For the text-containing cell, return its midpoint in [x, y] coordinate format. 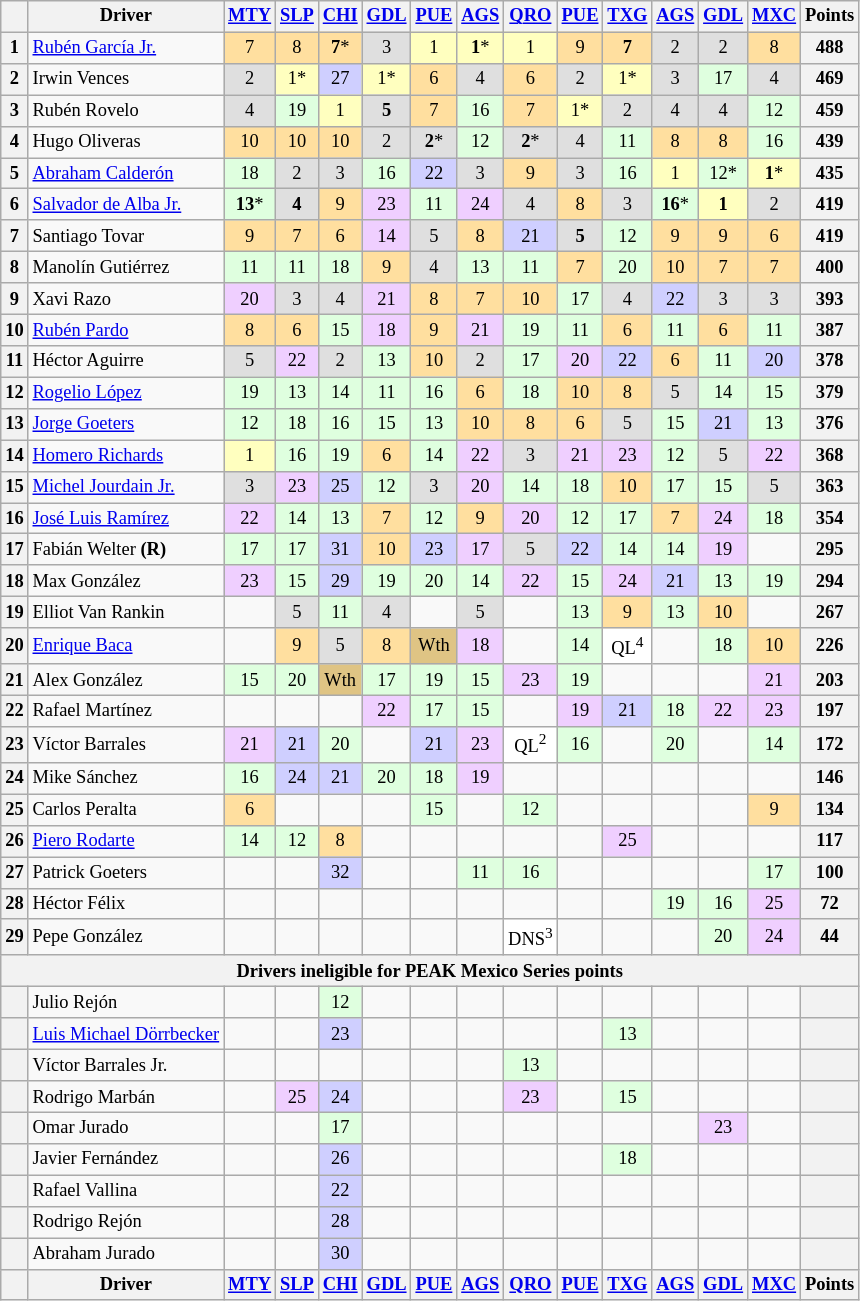
Patrick Goeters [126, 872]
146 [830, 778]
Héctor Félix [126, 904]
QL4 [628, 646]
72 [830, 904]
Homero Richards [126, 456]
Luis Michael Dörrbecker [126, 1034]
Jorge Goeters [126, 424]
393 [830, 298]
Irwin Vences [126, 80]
117 [830, 842]
Carlos Peralta [126, 810]
Alex González [126, 680]
197 [830, 712]
379 [830, 392]
32 [340, 872]
Omar Jurado [126, 1128]
378 [830, 362]
Rodrigo Marbán [126, 1096]
400 [830, 268]
Salvador de Alba Jr. [126, 204]
QL2 [531, 745]
435 [830, 174]
Víctor Barrales Jr. [126, 1066]
Enrique Baca [126, 646]
363 [830, 486]
354 [830, 518]
Javier Fernández [126, 1160]
469 [830, 80]
Rubén Rovelo [126, 110]
Drivers ineligible for PEAK Mexico Series points [430, 972]
Mike Sánchez [126, 778]
295 [830, 550]
Abraham Jurado [126, 1254]
294 [830, 582]
172 [830, 745]
13* [250, 204]
459 [830, 110]
Rubén García Jr. [126, 48]
226 [830, 646]
Fabián Welter (R) [126, 550]
Víctor Barrales [126, 745]
Manolín Gutiérrez [126, 268]
Hugo Oliveras [126, 142]
203 [830, 680]
Santiago Tovar [126, 236]
16* [676, 204]
DNS3 [531, 938]
Rafael Vallina [126, 1190]
7* [340, 48]
100 [830, 872]
267 [830, 612]
488 [830, 48]
Xavi Razo [126, 298]
Rafael Martínez [126, 712]
Rogelio López [126, 392]
Julio Rejón [126, 1002]
Abraham Calderón [126, 174]
Rodrigo Rejón [126, 1222]
Héctor Aguirre [126, 362]
José Luis Ramírez [126, 518]
44 [830, 938]
30 [340, 1254]
387 [830, 330]
31 [340, 550]
Rubén Pardo [126, 330]
Elliot Van Rankin [126, 612]
Piero Rodarte [126, 842]
Pepe González [126, 938]
368 [830, 456]
376 [830, 424]
439 [830, 142]
Max González [126, 582]
Michel Jourdain Jr. [126, 486]
134 [830, 810]
12* [724, 174]
